Locate the cell with the specified text and output its (X, Y) center coordinate. 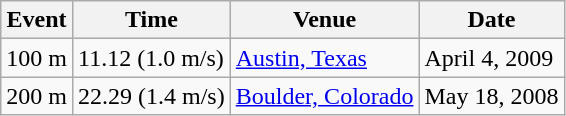
100 m (37, 58)
200 m (37, 96)
22.29 (1.4 m/s) (151, 96)
April 4, 2009 (492, 58)
Austin, Texas (324, 58)
Date (492, 20)
Time (151, 20)
May 18, 2008 (492, 96)
11.12 (1.0 m/s) (151, 58)
Boulder, Colorado (324, 96)
Venue (324, 20)
Event (37, 20)
